Extract the (X, Y) coordinate from the center of the cell holding the provided text.  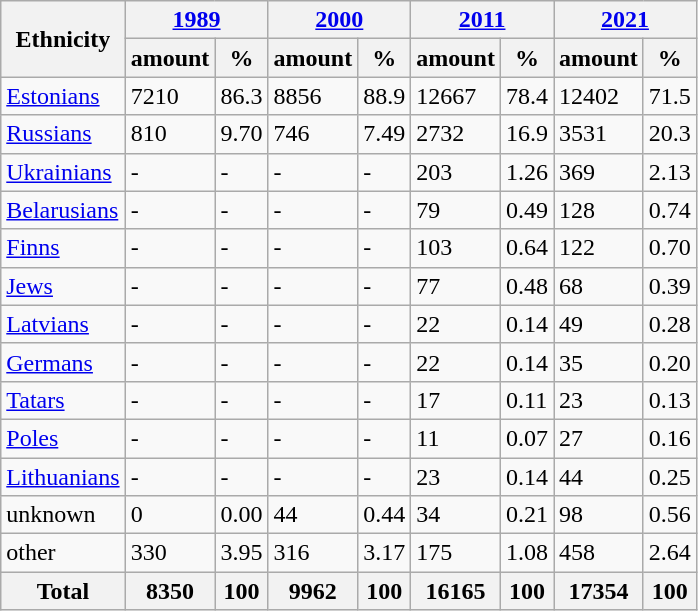
Estonians (63, 96)
1989 (196, 20)
0.56 (670, 515)
0 (170, 515)
0.21 (526, 515)
3531 (599, 134)
Ethnicity (63, 39)
0.00 (242, 515)
Ukrainians (63, 172)
Jews (63, 286)
316 (313, 553)
unknown (63, 515)
175 (456, 553)
98 (599, 515)
0.74 (670, 210)
Lithuanians (63, 477)
34 (456, 515)
78.4 (526, 96)
86.3 (242, 96)
Tatars (63, 400)
2.64 (670, 553)
0.28 (670, 324)
68 (599, 286)
Belarusians (63, 210)
9962 (313, 591)
7210 (170, 96)
103 (456, 248)
35 (599, 362)
458 (599, 553)
other (63, 553)
8856 (313, 96)
8350 (170, 591)
0.64 (526, 248)
17354 (599, 591)
1.08 (526, 553)
0.25 (670, 477)
16.9 (526, 134)
9.70 (242, 134)
11 (456, 438)
203 (456, 172)
Russians (63, 134)
Germans (63, 362)
0.70 (670, 248)
128 (599, 210)
810 (170, 134)
88.9 (384, 96)
122 (599, 248)
0.48 (526, 286)
77 (456, 286)
2732 (456, 134)
0.20 (670, 362)
1.26 (526, 172)
79 (456, 210)
12402 (599, 96)
3.17 (384, 553)
49 (599, 324)
2.13 (670, 172)
330 (170, 553)
3.95 (242, 553)
0.13 (670, 400)
746 (313, 134)
17 (456, 400)
0.49 (526, 210)
0.39 (670, 286)
27 (599, 438)
369 (599, 172)
12667 (456, 96)
7.49 (384, 134)
2021 (626, 20)
Latvians (63, 324)
2000 (340, 20)
Finns (63, 248)
0.16 (670, 438)
20.3 (670, 134)
Poles (63, 438)
71.5 (670, 96)
0.11 (526, 400)
0.07 (526, 438)
Total (63, 591)
16165 (456, 591)
2011 (482, 20)
0.44 (384, 515)
